Detect which cell encompasses the target text, then output its [x, y] center coordinate. 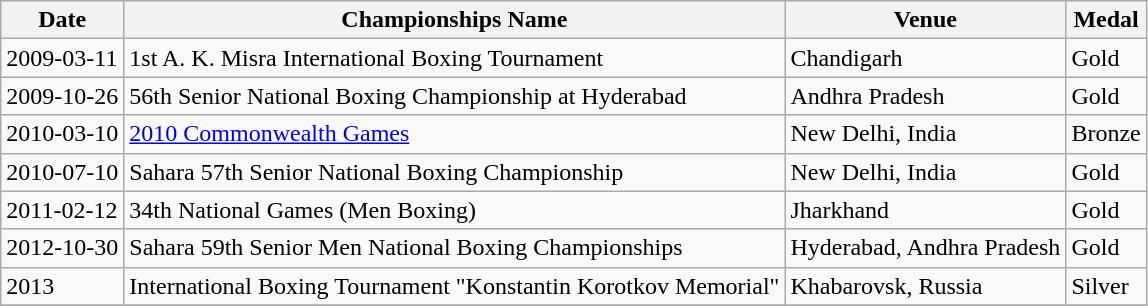
2010-07-10 [62, 172]
Hyderabad, Andhra Pradesh [926, 248]
Jharkhand [926, 210]
Venue [926, 20]
Championships Name [454, 20]
Date [62, 20]
2010-03-10 [62, 134]
Bronze [1106, 134]
Sahara 57th Senior National Boxing Championship [454, 172]
2009-03-11 [62, 58]
Chandigarh [926, 58]
1st A. K. Misra International Boxing Tournament [454, 58]
2011-02-12 [62, 210]
Sahara 59th Senior Men National Boxing Championships [454, 248]
Silver [1106, 286]
International Boxing Tournament "Konstantin Korotkov Memorial" [454, 286]
56th Senior National Boxing Championship at Hyderabad [454, 96]
2013 [62, 286]
Khabarovsk, Russia [926, 286]
Andhra Pradesh [926, 96]
2012-10-30 [62, 248]
34th National Games (Men Boxing) [454, 210]
2010 Commonwealth Games [454, 134]
2009-10-26 [62, 96]
Medal [1106, 20]
